Return the [X, Y] coordinate for the center point of the cell that contains the specified text.  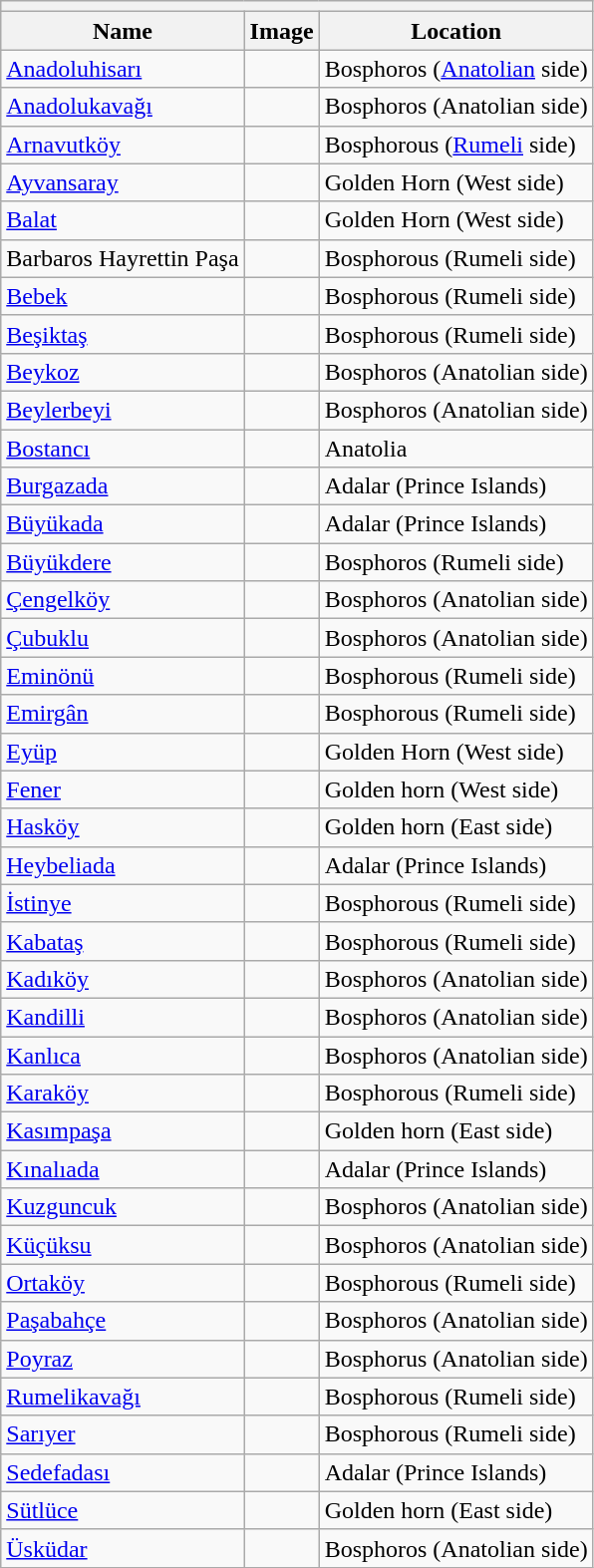
Name [123, 31]
Bostancı [123, 448]
Karaköy [123, 1094]
Sedefadası [123, 1472]
Barbaros Hayrettin Paşa [123, 258]
Eminönü [123, 676]
Paşabahçe [123, 1321]
İstinye [123, 903]
Anatolia [456, 448]
Image [281, 31]
Sütlüce [123, 1510]
Rumelikavağı [123, 1397]
Arnavutköy [123, 145]
Eyüp [123, 752]
Bosphoros (Rumeli side) [456, 562]
Kadıköy [123, 979]
Sarıyer [123, 1434]
Hasköy [123, 827]
Anadolukavağı [123, 107]
Kasımpaşa [123, 1131]
Çubuklu [123, 638]
Bebek [123, 296]
Burgazada [123, 486]
Ortaköy [123, 1283]
Büyükada [123, 524]
Poyraz [123, 1359]
Anadoluhisarı [123, 69]
Beykoz [123, 372]
Balat [123, 220]
Çengelköy [123, 600]
Beylerbeyi [123, 410]
Golden horn (West side) [456, 789]
Fener [123, 789]
Emirgân [123, 714]
Kuzguncuk [123, 1207]
Büyükdere [123, 562]
Üsküdar [123, 1548]
Location [456, 31]
Bosphorus (Anatolian side) [456, 1359]
Kanlıca [123, 1056]
Kandilli [123, 1017]
Kınalıada [123, 1169]
Küçüksu [123, 1245]
Heybeliada [123, 865]
Kabataş [123, 941]
Ayvansaray [123, 182]
Beşiktaş [123, 334]
